Output the [X, Y] coordinate of the center of the cell containing the given text.  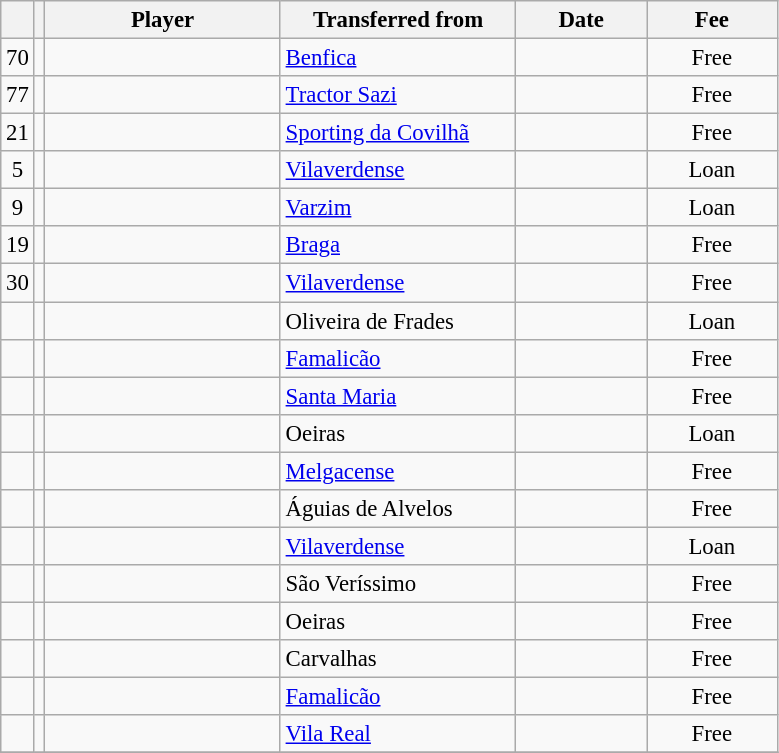
Águias de Alvelos [398, 509]
Tractor Sazi [398, 95]
Carvalhas [398, 659]
Braga [398, 245]
Varzim [398, 208]
Sporting da Covilhã [398, 133]
Benfica [398, 58]
Oliveira de Frades [398, 321]
77 [18, 95]
70 [18, 58]
Player [163, 20]
19 [18, 245]
Transferred from [398, 20]
30 [18, 283]
Santa Maria [398, 396]
21 [18, 133]
São Veríssimo [398, 584]
5 [18, 170]
Fee [712, 20]
Vila Real [398, 734]
Date [582, 20]
Melgacense [398, 471]
9 [18, 208]
